For the text-containing cell, return its midpoint in (x, y) coordinate format. 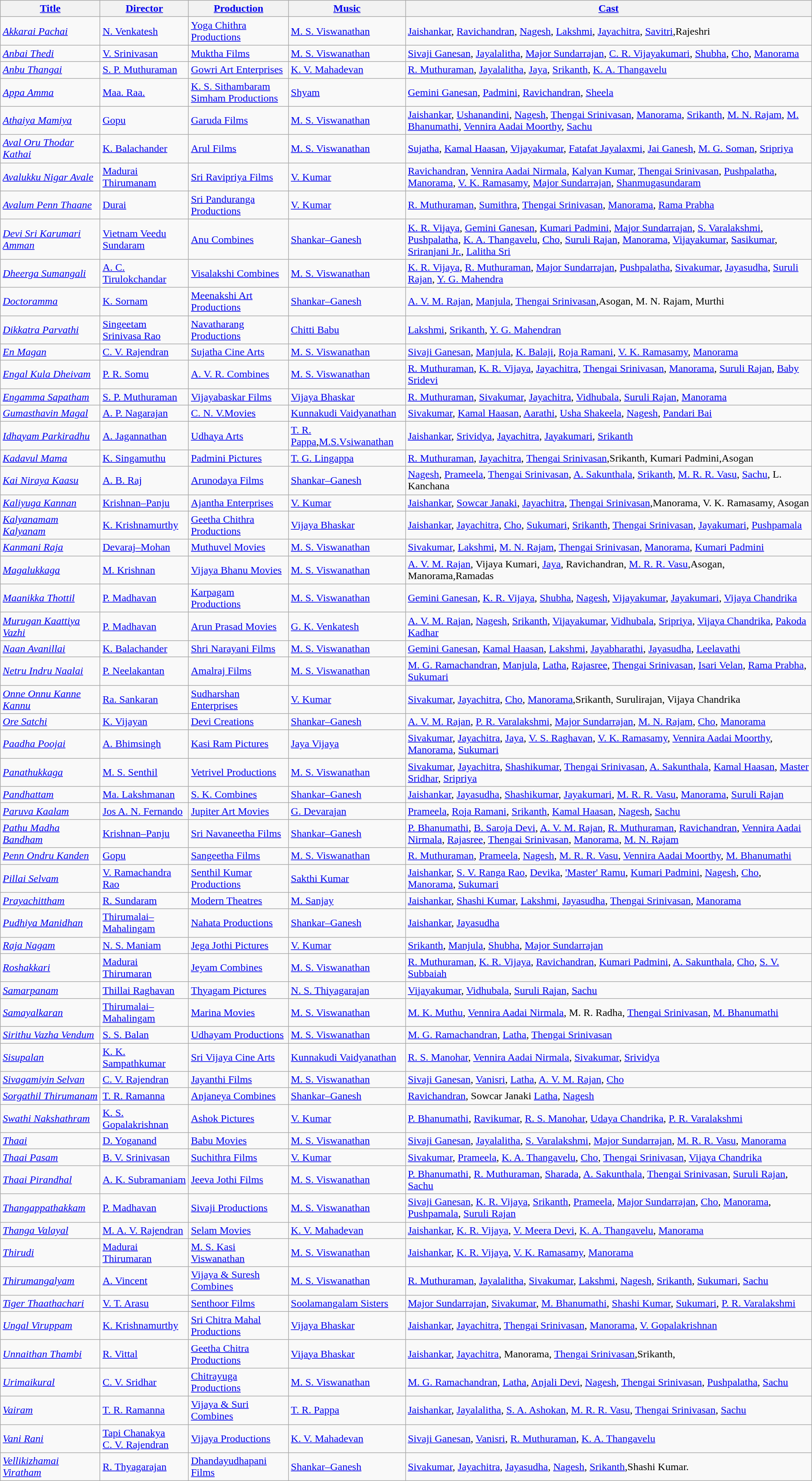
Doctoramma (50, 301)
P. R. Somu (144, 375)
Sirithu Vazha Vendum (50, 1035)
Devi Creations (239, 722)
Babu Movies (239, 1141)
Madurai Thirumanam (144, 177)
Gowri Art Enterprises (239, 70)
Sivakumar, Prameela, K. A. Thangavelu, Cho, Thengai Srinivasan, Vijaya Chandrika (609, 1157)
Thyagam Pictures (239, 990)
K. Sornam (144, 301)
Devi Sri Karumari Amman (50, 239)
Amalraj Films (239, 671)
Jayanthi Films (239, 1080)
Panathukkaga (50, 772)
Pathu Madha Bandham (50, 834)
Avalukku Nigar Avale (50, 177)
Padmini Pictures (239, 458)
Roshakkari (50, 967)
Vietnam Veedu Sundaram (144, 239)
Magalukkaga (50, 570)
A. Bhimsingh (144, 744)
V. T. Arasu (144, 1303)
Sivakumar, Jayachitra, Shashikumar, Thengai Srinivasan, A. Sakunthala, Kamal Haasan, Master Sridhar, Sripriya (609, 772)
Sudharshan Enterprises (239, 699)
Dhandayudhapani Films (239, 1467)
Udhaya Arts (239, 436)
G. K. Venkatesh (347, 626)
Pudhiya Manidhan (50, 923)
Vijaya Productions (239, 1438)
En Magan (50, 352)
Jaishankar, K. R. Vijaya, V. K. Ramasamy, Manorama (609, 1253)
N. S. Thiyagarajan (347, 990)
R. Muthuraman, Jayalalitha, Jaya, Srikanth, K. A. Thangavelu (609, 70)
Sri Ravipriya Films (239, 177)
Director (144, 9)
A. V. R. Combines (239, 375)
Sivakumar, Jayachitra, Jaya, V. S. Raghavan, V. K. Ramasamy, Vennira Aadai Moorthy, Manorama, Sukumari (609, 744)
Gemini Ganesan, Padmini, Ravichandran, Sheela (609, 92)
V. Srinivasan (144, 53)
Jaya Vijaya (347, 744)
Athaiya Mamiya (50, 121)
Yoga Chithra Productions (239, 31)
Cast (609, 9)
T. G. Lingappa (347, 458)
M. S. Kasi Viswanathan (239, 1253)
Muktha Films (239, 53)
Senthil Kumar Productions (239, 878)
Vetrivel Productions (239, 772)
Prameela, Roja Ramani, Srikanth, Kamal Haasan, Nagesh, Sachu (609, 811)
M. A. V. Rajendran (144, 1230)
Chitti Babu (347, 330)
Ravichandran, Vennira Aadai Nirmala, Kalyan Kumar, Thengai Srinivasan, Pushpalatha, Manorama, V. K. Ramasamy, Major Sundarrajan, Shanmugasundaram (609, 177)
Jeyam Combines (239, 967)
Ajantha Enterprises (239, 503)
K. Singamuthu (144, 458)
Sivaji Ganesan, Manjula, K. Balaji, Roja Ramani, V. K. Ramasamy, Manorama (609, 352)
Vijaya & Suresh Combines (239, 1281)
Kalyanamam Kalyanam (50, 525)
Nahata Productions (239, 923)
Jaishankar, Jayachitra, Cho, Sukumari, Srikanth, Thengai Srinivasan, Jayakumari, Pushpamala (609, 525)
S. K. Combines (239, 795)
Sri Panduranga Productions (239, 205)
Jeeva Jothi Films (239, 1180)
Sri Vijaya Cine Arts (239, 1057)
R. Muthuraman, Prameela, Nagesh, M. R. R. Vasu, Vennira Aadai Moorthy, M. Bhanumathi (609, 856)
Avalum Penn Thaane (50, 205)
Kai Niraya Kaasu (50, 481)
R. Muthuraman, Jayachitra, Thengai Srinivasan,Srikanth, Kumari Padmini,Asogan (609, 458)
Jaishankar, Jayachitra, Thengai Srinivasan, Manorama, V. Gopalakrishnan (609, 1326)
Shri Narayani Films (239, 649)
Selam Movies (239, 1230)
Jaishankar, S. V. Ranga Rao, Devika, 'Master' Ramu, Kumari Padmini, Nagesh, Cho, Manorama, Sukumari (609, 878)
Tapi ChanakyaC. V. Rajendran (144, 1438)
Title (50, 9)
R. Muthuraman, Sumithra, Thengai Srinivasan, Manorama, Rama Prabha (609, 205)
Visalakshi Combines (239, 273)
Engal Kula Dheivam (50, 375)
M. Sanjay (347, 901)
Jaishankar, Shashi Kumar, Lakshmi, Jayasudha, Thengai Srinivasan, Manorama (609, 901)
Samayalkaran (50, 1012)
Music (347, 9)
Vijaya Bhanu Movies (239, 570)
K. S. SithambaramSimham Productions (239, 92)
Unnaithan Thambi (50, 1353)
Jupiter Art Movies (239, 811)
A. V. M. Rajan, Manjula, Thengai Srinivasan,Asogan, M. N. Rajam, Murthi (609, 301)
Paruva Kaalam (50, 811)
A. C. Tirulokchandar (144, 273)
Ravichandran, Sowcar Janaki Latha, Nagesh (609, 1096)
Samarpanam (50, 990)
Chitrayuga Productions (239, 1382)
Senthoor Films (239, 1303)
Sivaji Ganesan, Vanisri, Latha, A. V. M. Rajan, Cho (609, 1080)
Jaishankar, Jayasudha, Shashikumar, Jayakumari, M. R. R. Vasu, Manorama, Suruli Rajan (609, 795)
Akkarai Pachai (50, 31)
Kasi Ram Pictures (239, 744)
Sisupalan (50, 1057)
Vellikizhamai Viratham (50, 1467)
Sujatha Cine Arts (239, 352)
A. P. Nagarajan (144, 413)
Kadavul Mama (50, 458)
Udhayam Productions (239, 1035)
Jaishankar, Ravichandran, Nagesh, Lakshmi, Jayachitra, Savitri,Rajeshri (609, 31)
Sivaji Ganesan, Jayalalitha, Major Sundarrajan, C. R. Vijayakumari, Shubha, Cho, Manorama (609, 53)
Lakshmi, Srikanth, Y. G. Mahendran (609, 330)
Netru Indru Naalai (50, 671)
Jaishankar, Sowcar Janaki, Jayachitra, Thengai Srinivasan,Manorama, V. K. Ramasamy, Asogan (609, 503)
R. Muthuraman, Sivakumar, Jayachitra, Vidhubala, Suruli Rajan, Manorama (609, 397)
Aval Oru Thodar Kathai (50, 148)
R. Sundaram (144, 901)
R. Muthuraman, K. R. Vijaya, Jayachitra, Thengai Srinivasan, Manorama, Suruli Rajan, Baby Sridevi (609, 375)
Kaliyuga Kannan (50, 503)
N. Venkatesh (144, 31)
Nagesh, Prameela, Thengai Srinivasan, A. Sakunthala, Srikanth, M. R. R. Vasu, Sachu, L. Kanchana (609, 481)
Penn Ondru Kanden (50, 856)
R. S. Manohar, Vennira Aadai Nirmala, Sivakumar, Srividya (609, 1057)
Jaishankar, Srividya, Jayachitra, Jayakumari, Srikanth (609, 436)
Thaai (50, 1141)
Ma. Lakshmanan (144, 795)
Raja Nagam (50, 945)
C. N. V.Movies (239, 413)
Kanmani Raja (50, 547)
Naan Avanillai (50, 649)
Murugan Kaattiya Vazhi (50, 626)
Sivaji Ganesan, K. R. Vijaya, Srikanth, Prameela, Major Sundarrajan, Cho, Manorama, Pushpamala, Suruli Rajan (609, 1208)
Dikkatra Parvathi (50, 330)
C. V. Sridhar (144, 1382)
M. K. Muthu, Vennira Aadai Nirmala, M. R. Radha, Thengai Srinivasan, M. Bhanumathi (609, 1012)
D. Yoganand (144, 1141)
N. S. Maniam (144, 945)
Arul Films (239, 148)
Sivaji Productions (239, 1208)
S. S. Balan (144, 1035)
A. B. Raj (144, 481)
Ore Satchi (50, 722)
Vani Rani (50, 1438)
R. Thyagarajan (144, 1467)
A. Vincent (144, 1281)
Ra. Sankaran (144, 699)
Arun Prasad Movies (239, 626)
Jaishankar, K. R. Vijaya, V. Meera Devi, K. A. Thangavelu, Manorama (609, 1230)
A. V. M. Rajan, Nagesh, Srikanth, Vijayakumar, Vidhubala, Sripriya, Vijaya Chandrika, Pakoda Kadhar (609, 626)
Devaraj–Mohan (144, 547)
Thaai Pasam (50, 1157)
Thirudi (50, 1253)
Production (239, 9)
R. Muthuraman, K. R. Vijaya, Ravichandran, Kumari Padmini, A. Sakunthala, Cho, S. V. Subbaiah (609, 967)
Thirumangalyam (50, 1281)
Karpagam Productions (239, 598)
Sorgathil Thirumanam (50, 1096)
Vairam (50, 1410)
Ungal Viruppam (50, 1326)
Thanga Valayal (50, 1230)
R. Vittal (144, 1353)
Sivakumar, Kamal Haasan, Aarathi, Usha Shakeela, Nagesh, Pandari Bai (609, 413)
Sivagamiyin Selvan (50, 1080)
Marina Movies (239, 1012)
Jaishankar, Jayachitra, Manorama, Thengai Srinivasan,Srikanth, (609, 1353)
G. Devarajan (347, 811)
Jaishankar, Jayasudha (609, 923)
Swathi Nakshathram (50, 1118)
Anbu Thangai (50, 70)
Gemini Ganesan, K. R. Vijaya, Shubha, Nagesh, Vijayakumar, Jayakumari, Vijaya Chandrika (609, 598)
A. V. M. Rajan, P. R. Varalakshmi, Major Sundarrajan, M. N. Rajam, Cho, Manorama (609, 722)
Modern Theatres (239, 901)
Prayachittham (50, 901)
Jaishankar, Jayalalitha, S. A. Ashokan, M. R. R. Vasu, Thengai Srinivasan, Sachu (609, 1410)
V. Ramachandra Rao (144, 878)
Sakthi Kumar (347, 878)
Srikanth, Manjula, Shubha, Major Sundarrajan (609, 945)
Pandhattam (50, 795)
M. Krishnan (144, 570)
P. Bhanumathi, Ravikumar, R. S. Manohar, Udaya Chandrika, P. R. Varalakshmi (609, 1118)
K. K. Sampathkumar (144, 1057)
Dheerga Sumangali (50, 273)
Gemini Ganesan, Kamal Haasan, Lakshmi, Jayabharathi, Jayasudha, Leelavathi (609, 649)
Jaishankar, Ushanandini, Nagesh, Thengai Srinivasan, Manorama, Srikanth, M. N. Rajam, M. Bhanumathi, Vennira Aadai Moorthy, Sachu (609, 121)
Soolamangalam Sisters (347, 1303)
Jos A. N. Fernando (144, 811)
Sivaji Ganesan, Vanisri, R. Muthuraman, K. A. Thangavelu (609, 1438)
Major Sundarrajan, Sivakumar, M. Bhanumathi, Shashi Kumar, Sukumari, P. R. Varalakshmi (609, 1303)
K. R. Vijaya, R. Muthuraman, Major Sundarrajan, Pushpalatha, Sivakumar, Jayasudha, Suruli Rajan, Y. G. Mahendra (609, 273)
Arunodaya Films (239, 481)
Urimaikural (50, 1382)
Engamma Sapatham (50, 397)
Thangappathakkam (50, 1208)
Tiger Thaathachari (50, 1303)
Pillai Selvam (50, 878)
T. R. Pappa,M.S.Vsiwanathan (347, 436)
B. V. Srinivasan (144, 1157)
Appa Amma (50, 92)
M. G. Ramachandran, Manjula, Latha, Rajasree, Thengai Srinivasan, Isari Velan, Rama Prabha, Sukumari (609, 671)
Garuda Films (239, 121)
P. Neelakantan (144, 671)
Shyam (347, 92)
Sujatha, Kamal Haasan, Vijayakumar, Fatafat Jayalaxmi, Jai Ganesh, M. G. Soman, Sripriya (609, 148)
Anbai Thedi (50, 53)
Thaai Pirandhal (50, 1180)
M. G. Ramachandran, Latha, Anjali Devi, Nagesh, Thengai Srinivasan, Pushpalatha, Sachu (609, 1382)
A. K. Subramaniam (144, 1180)
Maanikka Thottil (50, 598)
Paadha Poojai (50, 744)
Sri Chitra Mahal Productions (239, 1326)
Thillai Raghavan (144, 990)
K. S. Gopalakrishnan (144, 1118)
Vijaya & Suri Combines (239, 1410)
Onne Onnu Kanne Kannu (50, 699)
Muthuvel Movies (239, 547)
T. R. Pappa (347, 1410)
Sangeetha Films (239, 856)
Sri Navaneetha Films (239, 834)
P. Bhanumathi, R. Muthuraman, Sharada, A. Sakunthala, Thengai Srinivasan, Suruli Rajan, Sachu (609, 1180)
M. G. Ramachandran, Latha, Thengai Srinivasan (609, 1035)
Sivaji Ganesan, Jayalalitha, S. Varalakshmi, Major Sundarrajan, M. R. R. Vasu, Manorama (609, 1141)
Sivakumar, Jayachitra, Jayasudha, Nagesh, Srikanth,Shashi Kumar. (609, 1467)
Vijayabaskar Films (239, 397)
Sivakumar, Jayachitra, Cho, Manorama,Srikanth, Surulirajan, Vijaya Chandrika (609, 699)
Singeetam Srinivasa Rao (144, 330)
Anu Combines (239, 239)
Navatharang Productions (239, 330)
K. Vijayan (144, 722)
Vijayakumar, Vidhubala, Suruli Rajan, Sachu (609, 990)
A. V. M. Rajan, Vijaya Kumari, Jaya, Ravichandran, M. R. R. Vasu,Asogan, Manorama,Ramadas (609, 570)
Gumasthavin Magal (50, 413)
Meenakshi Art Productions (239, 301)
A. Jagannathan (144, 436)
R. Muthuraman, Jayalalitha, Sivakumar, Lakshmi, Nagesh, Srikanth, Sukumari, Sachu (609, 1281)
Geetha Chitra Productions (239, 1353)
Jega Jothi Pictures (239, 945)
Idhayam Parkiradhu (50, 436)
M. S. Senthil (144, 772)
Geetha Chithra Productions (239, 525)
Sivakumar, Lakshmi, M. N. Rajam, Thengai Srinivasan, Manorama, Kumari Padmini (609, 547)
Ashok Pictures (239, 1118)
Maa. Raa. (144, 92)
Anjaneya Combines (239, 1096)
Durai (144, 205)
Suchithra Films (239, 1157)
